For the text-containing cell, return its midpoint in [X, Y] coordinate format. 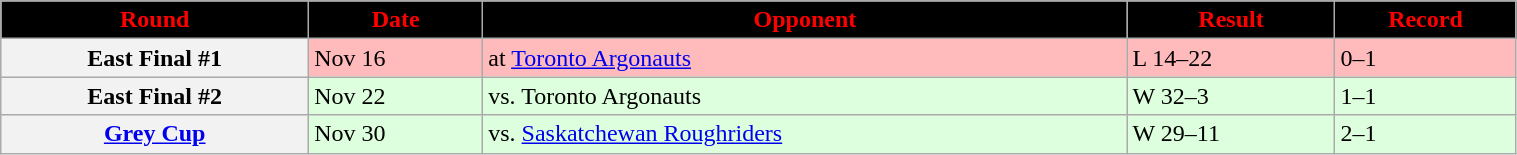
vs. Saskatchewan Roughriders [805, 134]
2–1 [1426, 134]
Nov 22 [396, 96]
Record [1426, 20]
Round [155, 20]
Opponent [805, 20]
Nov 16 [396, 58]
Date [396, 20]
East Final #2 [155, 96]
1–1 [1426, 96]
Nov 30 [396, 134]
at Toronto Argonauts [805, 58]
0–1 [1426, 58]
W 29–11 [1231, 134]
W 32–3 [1231, 96]
East Final #1 [155, 58]
vs. Toronto Argonauts [805, 96]
Result [1231, 20]
Grey Cup [155, 134]
L 14–22 [1231, 58]
